Capture the cell that displays the provided text and extract its (X, Y) central coordinate. 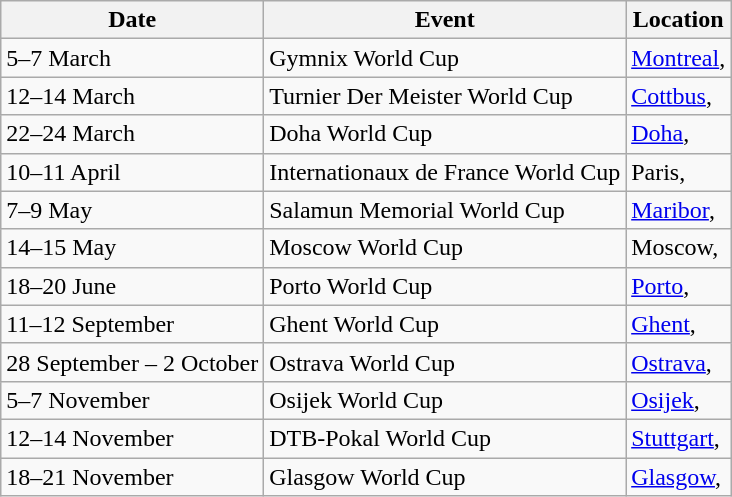
Osijek, (678, 400)
Glasgow, (678, 477)
12–14 March (132, 96)
Maribor, (678, 210)
Location (678, 20)
Ostrava, (678, 362)
Stuttgart, (678, 438)
Ghent World Cup (445, 324)
Ghent, (678, 324)
Internationaux de France World Cup (445, 172)
14–15 May (132, 248)
Montreal, (678, 58)
28 September – 2 October (132, 362)
Date (132, 20)
12–14 November (132, 438)
18–21 November (132, 477)
Event (445, 20)
Porto World Cup (445, 286)
10–11 April (132, 172)
Cottbus, (678, 96)
Osijek World Cup (445, 400)
Gymnix World Cup (445, 58)
Paris, (678, 172)
Porto, (678, 286)
22–24 March (132, 134)
Doha, (678, 134)
Glasgow World Cup (445, 477)
Turnier Der Meister World Cup (445, 96)
Ostrava World Cup (445, 362)
DTB-Pokal World Cup (445, 438)
18–20 June (132, 286)
5–7 March (132, 58)
Moscow World Cup (445, 248)
7–9 May (132, 210)
Salamun Memorial World Cup (445, 210)
11–12 September (132, 324)
5–7 November (132, 400)
Doha World Cup (445, 134)
Moscow, (678, 248)
